Pinpoint the cell where the given text exists, returning its (X, Y) midpoint coordinate. 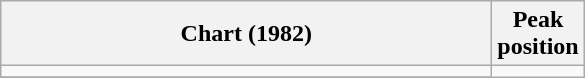
Chart (1982) (246, 34)
Peakposition (538, 34)
